Extract the [X, Y] coordinate from the center of the cell holding the provided text.  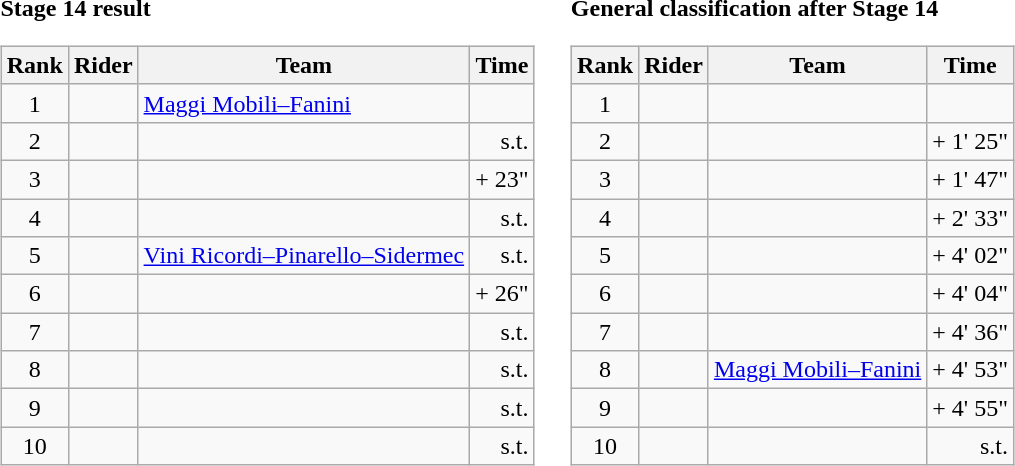
+ 4' 04" [970, 294]
+ 4' 53" [970, 370]
+ 1' 25" [970, 141]
+ 4' 36" [970, 332]
+ 2' 33" [970, 217]
+ 1' 47" [970, 179]
+ 23" [502, 179]
+ 4' 02" [970, 256]
+ 26" [502, 294]
Vini Ricordi–Pinarello–Sidermec [304, 256]
+ 4' 55" [970, 408]
